Determine the (X, Y) coordinate at the center of the cell enclosing the given text.  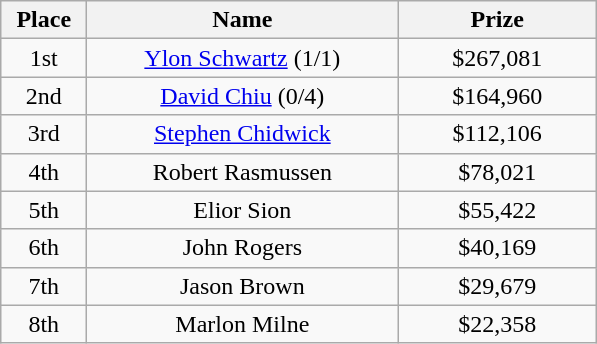
$40,169 (498, 248)
$29,679 (498, 286)
$164,960 (498, 96)
Robert Rasmussen (242, 172)
Prize (498, 20)
8th (44, 324)
Elior Sion (242, 210)
3rd (44, 134)
Ylon Schwartz (1/1) (242, 58)
David Chiu (0/4) (242, 96)
Stephen Chidwick (242, 134)
4th (44, 172)
Jason Brown (242, 286)
$78,021 (498, 172)
6th (44, 248)
2nd (44, 96)
$112,106 (498, 134)
1st (44, 58)
John Rogers (242, 248)
Name (242, 20)
Marlon Milne (242, 324)
7th (44, 286)
5th (44, 210)
$55,422 (498, 210)
$22,358 (498, 324)
Place (44, 20)
$267,081 (498, 58)
